For the text-containing cell, return its midpoint in [x, y] coordinate format. 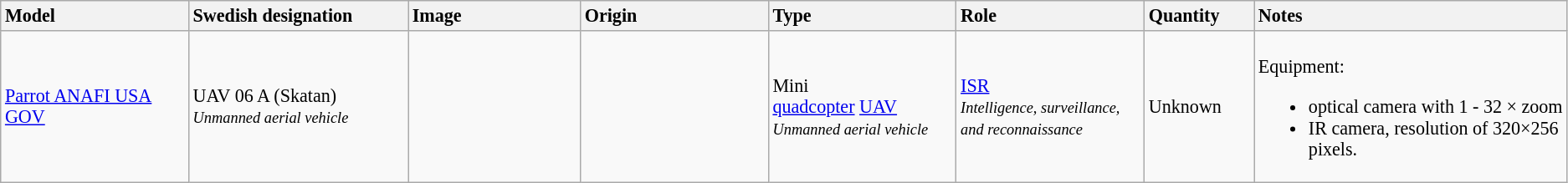
Model [95, 15]
Unknown [1200, 106]
Equipment:optical camera with 1 - 32 × zoomIR camera, resolution of 320×256 pixels. [1411, 106]
Type [862, 15]
Notes [1411, 15]
Origin [674, 15]
UAV 06 A (Skatan)Unmanned aerial vehicle [298, 106]
Role [1051, 15]
Miniquadcopter UAVUnmanned aerial vehicle [862, 106]
Swedish designation [298, 15]
Quantity [1200, 15]
Parrot ANAFI USA GOV [95, 106]
ISRIntelligence, surveillance, and reconnaissance [1051, 106]
Image [494, 15]
